Find where the given text appears and provide that cell's center as [x, y] coordinate. 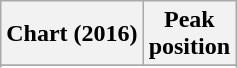
Peak position [189, 34]
Chart (2016) [72, 34]
